From the cell containing the given text, extract its center point as [X, Y] coordinate. 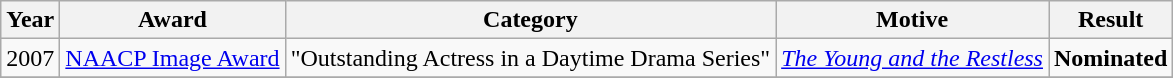
Award [172, 20]
Motive [912, 20]
The Young and the Restless [912, 58]
NAACP Image Award [172, 58]
"Outstanding Actress in a Daytime Drama Series" [530, 58]
2007 [30, 58]
Nominated [1110, 58]
Category [530, 20]
Year [30, 20]
Result [1110, 20]
